Detect which cell encompasses the target text, then output its (x, y) center coordinate. 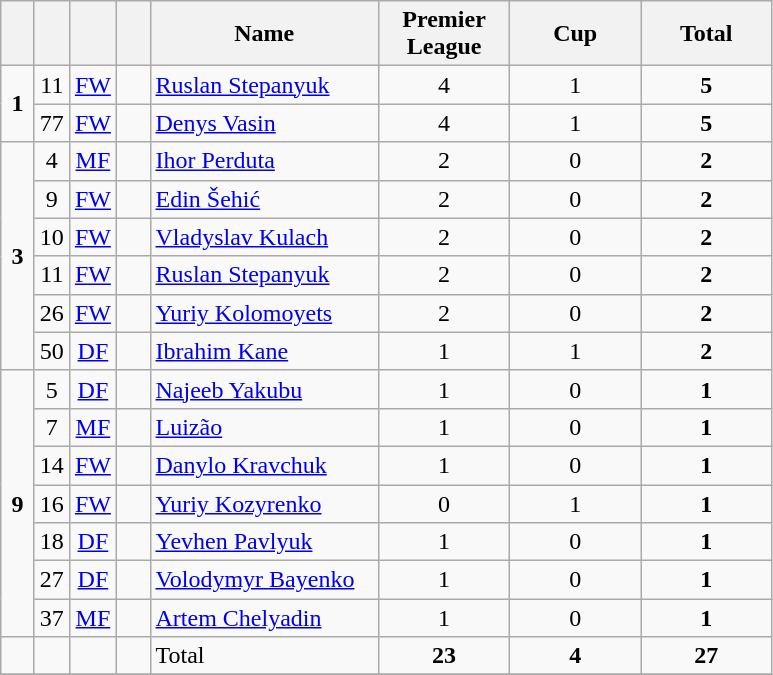
3 (18, 256)
16 (52, 503)
Danylo Kravchuk (264, 465)
Volodymyr Bayenko (264, 580)
10 (52, 237)
Premier League (444, 34)
Name (264, 34)
Vladyslav Kulach (264, 237)
14 (52, 465)
Yevhen Pavlyuk (264, 542)
Denys Vasin (264, 123)
Edin Šehić (264, 199)
23 (444, 656)
Najeeb Yakubu (264, 389)
Luizão (264, 427)
37 (52, 618)
Yuriy Kolomoyets (264, 313)
Cup (576, 34)
Artem Chelyadin (264, 618)
18 (52, 542)
50 (52, 351)
Yuriy Kozyrenko (264, 503)
26 (52, 313)
77 (52, 123)
Ibrahim Kane (264, 351)
7 (52, 427)
Ihor Perduta (264, 161)
